Determine the (x, y) coordinate at the center of the cell enclosing the given text.  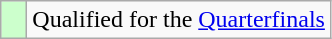
Qualified for the Quarterfinals (179, 20)
